Scan for the cell matching the given text and deliver its [X, Y] coordinate at center. 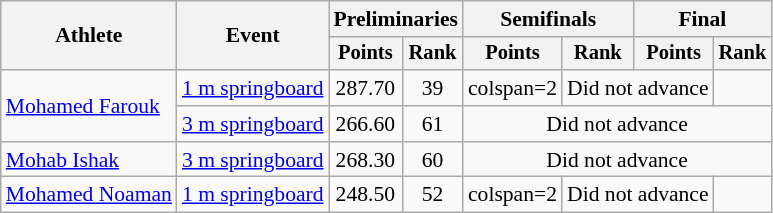
287.70 [366, 88]
61 [432, 124]
Preliminaries [396, 19]
Semifinals [548, 19]
39 [432, 88]
Mohamed Farouk [89, 106]
266.60 [366, 124]
Mohab Ishak [89, 160]
52 [432, 195]
268.30 [366, 160]
Event [253, 36]
60 [432, 160]
Athlete [89, 36]
Final [703, 19]
248.50 [366, 195]
Mohamed Noaman [89, 195]
